Provide the (X, Y) coordinate of the cell's center where the given text is located.  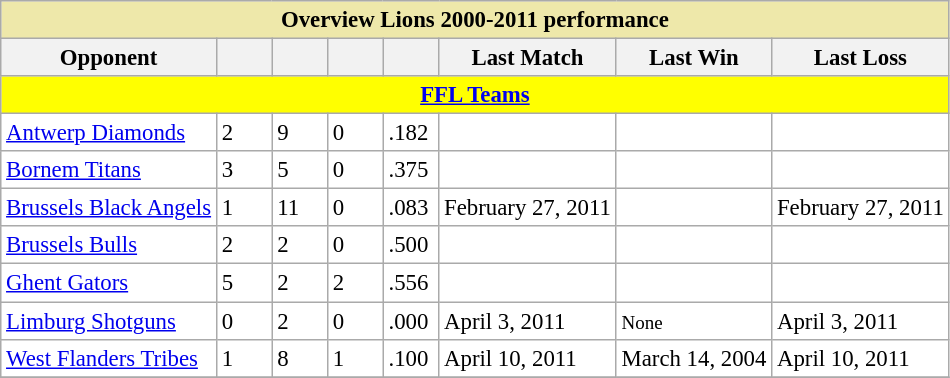
11 (300, 208)
Last Win (694, 58)
Ghent Gators (109, 283)
.100 (411, 358)
Opponent (109, 58)
Brussels Bulls (109, 245)
Antwerp Diamonds (109, 133)
March 14, 2004 (694, 358)
9 (300, 133)
Overview Lions 2000-2011 performance (475, 20)
.375 (411, 170)
Last Loss (860, 58)
FFL Teams (475, 95)
West Flanders Tribes (109, 358)
Limburg Shotguns (109, 321)
8 (300, 358)
Brussels Black Angels (109, 208)
.083 (411, 208)
.500 (411, 245)
Last Match (528, 58)
None (694, 321)
.000 (411, 321)
Bornem Titans (109, 170)
.556 (411, 283)
3 (244, 170)
.182 (411, 133)
